Output the [X, Y] coordinate of the center of the cell containing the given text.  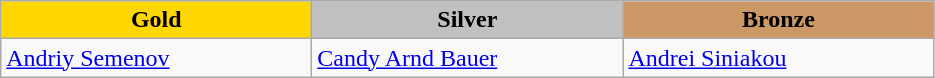
Gold [156, 20]
Silver [468, 20]
Bronze [778, 20]
Andriy Semenov [156, 58]
Andrei Siniakou [778, 58]
Candy Arnd Bauer [468, 58]
